Identify which cell holds the provided text, then report its [X, Y] central coordinate. 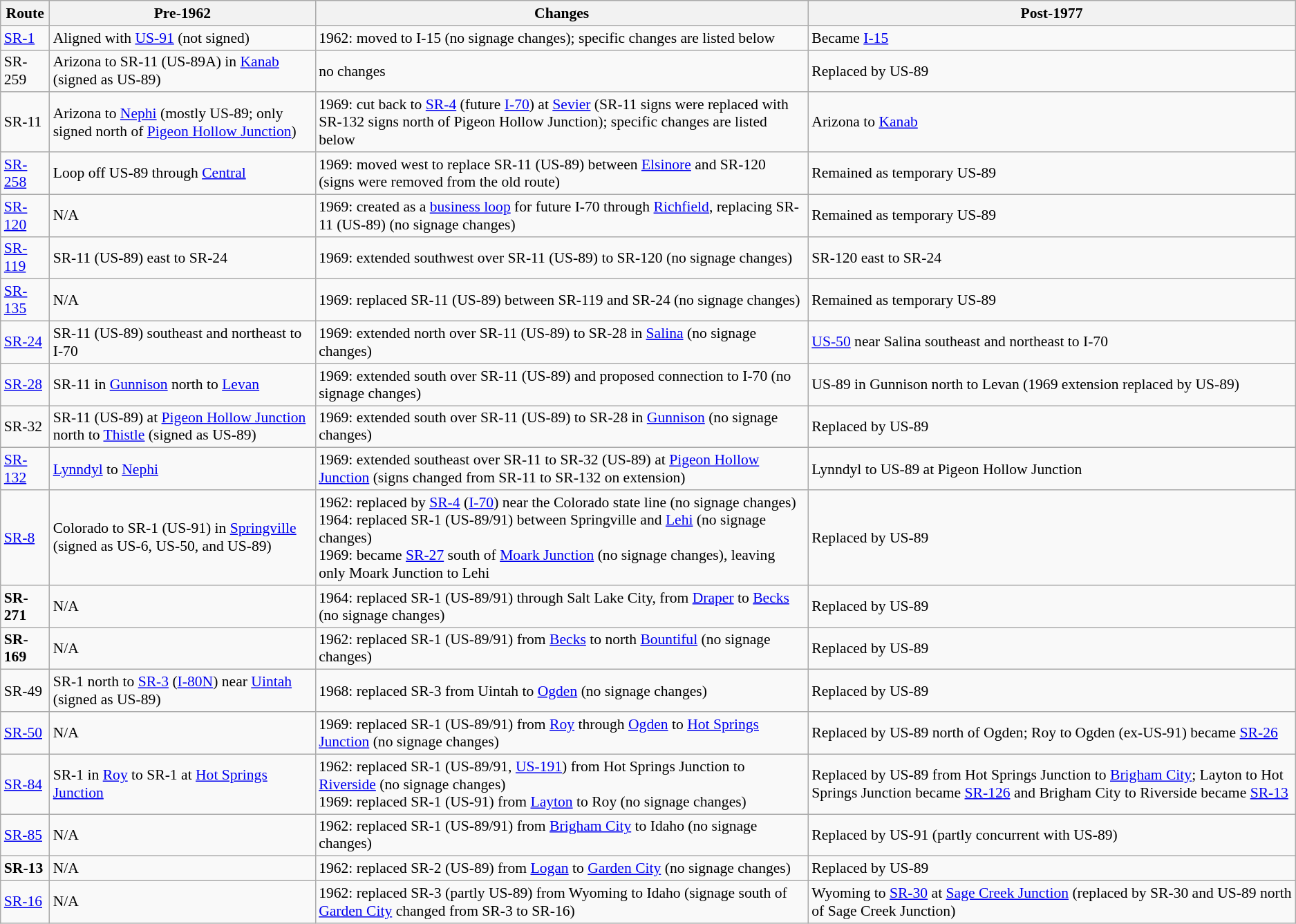
1964: replaced SR-1 (US-89/91) through Salt Lake City, from Draper to Becks (no signage changes) [561, 607]
SR-85 [25, 835]
SR-1 [25, 38]
SR-1 in Roy to SR-1 at Hot Springs Junction [182, 784]
SR-132 [25, 469]
SR-120 [25, 216]
Arizona to Kanab [1051, 123]
Loop off US-89 through Central [182, 173]
SR-11 (US-89) east to SR-24 [182, 257]
SR-32 [25, 427]
SR-49 [25, 691]
1969: replaced SR-1 (US-89/91) from Roy through Ogden to Hot Springs Junction (no signage changes) [561, 733]
Changes [561, 13]
Aligned with US-91 (not signed) [182, 38]
SR-11 (US-89) at Pigeon Hollow Junction north to Thistle (signed as US-89) [182, 427]
Colorado to SR-1 (US-91) in Springville (signed as US-6, US-50, and US-89) [182, 538]
SR-8 [25, 538]
Wyoming to SR-30 at Sage Creek Junction (replaced by SR-30 and US-89 north of Sage Creek Junction) [1051, 903]
SR-119 [25, 257]
1962: replaced SR-3 (partly US-89) from Wyoming to Idaho (signage south of Garden City changed from SR-3 to SR-16) [561, 903]
Lynndyl to Nephi [182, 469]
1969: extended north over SR-11 (US-89) to SR-28 in Salina (no signage changes) [561, 343]
SR-135 [25, 300]
SR-11 (US-89) southeast and northeast to I-70 [182, 343]
Post-1977 [1051, 13]
1962: moved to I-15 (no signage changes); specific changes are listed below [561, 38]
1962: replaced SR-1 (US-89/91) from Brigham City to Idaho (no signage changes) [561, 835]
SR-271 [25, 607]
SR-11 in Gunnison north to Levan [182, 384]
1969: extended south over SR-11 (US-89) and proposed connection to I-70 (no signage changes) [561, 384]
SR-84 [25, 784]
1962: replaced SR-1 (US-89/91) from Becks to north Bountiful (no signage changes) [561, 648]
Became I-15 [1051, 38]
SR-50 [25, 733]
SR-13 [25, 869]
SR-120 east to SR-24 [1051, 257]
1969: extended southeast over SR-11 to SR-32 (US-89) at Pigeon Hollow Junction (signs changed from SR-11 to SR-132 on extension) [561, 469]
SR-169 [25, 648]
SR-1 north to SR-3 (I-80N) near Uintah (signed as US-89) [182, 691]
1969: created as a business loop for future I-70 through Richfield, replacing SR-11 (US-89) (no signage changes) [561, 216]
no changes [561, 70]
Replaced by US-89 from Hot Springs Junction to Brigham City; Layton to Hot Springs Junction became SR-126 and Brigham City to Riverside became SR-13 [1051, 784]
1969: extended south over SR-11 (US-89) to SR-28 in Gunnison (no signage changes) [561, 427]
Replaced by US-91 (partly concurrent with US-89) [1051, 835]
Replaced by US-89 north of Ogden; Roy to Ogden (ex-US-91) became SR-26 [1051, 733]
SR-16 [25, 903]
1968: replaced SR-3 from Uintah to Ogden (no signage changes) [561, 691]
SR-28 [25, 384]
US-89 in Gunnison north to Levan (1969 extension replaced by US-89) [1051, 384]
1969: moved west to replace SR-11 (US-89) between Elsinore and SR-120 (signs were removed from the old route) [561, 173]
SR-259 [25, 70]
SR-258 [25, 173]
1962: replaced SR-2 (US-89) from Logan to Garden City (no signage changes) [561, 869]
SR-24 [25, 343]
US-50 near Salina southeast and northeast to I-70 [1051, 343]
Arizona to SR-11 (US-89A) in Kanab (signed as US-89) [182, 70]
Route [25, 13]
1969: replaced SR-11 (US-89) between SR-119 and SR-24 (no signage changes) [561, 300]
Pre-1962 [182, 13]
1969: extended southwest over SR-11 (US-89) to SR-120 (no signage changes) [561, 257]
Arizona to Nephi (mostly US-89; only signed north of Pigeon Hollow Junction) [182, 123]
Lynndyl to US-89 at Pigeon Hollow Junction [1051, 469]
SR-11 [25, 123]
